Search for the cell housing the specified text and yield its (X, Y) center coordinate. 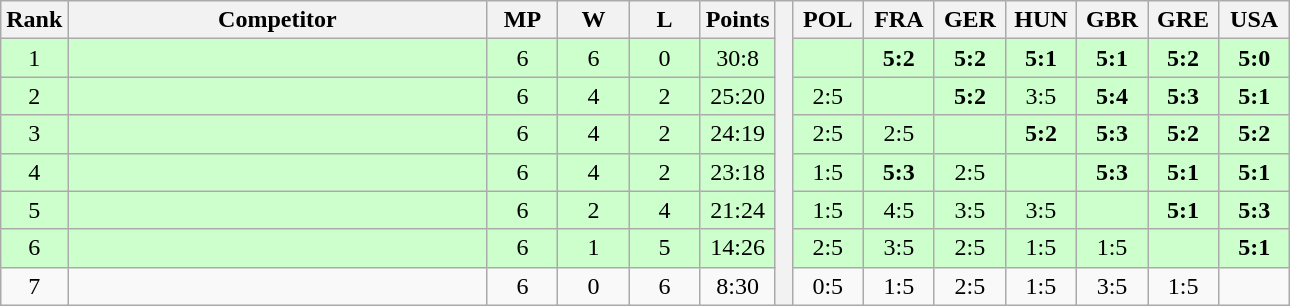
14:26 (738, 248)
30:8 (738, 58)
GER (970, 20)
USA (1254, 20)
Competitor (278, 20)
8:30 (738, 286)
21:24 (738, 210)
0:5 (828, 286)
25:20 (738, 96)
L (664, 20)
5:4 (1112, 96)
GBR (1112, 20)
23:18 (738, 172)
FRA (898, 20)
GRE (1184, 20)
24:19 (738, 134)
POL (828, 20)
W (594, 20)
4:5 (898, 210)
Rank (34, 20)
7 (34, 286)
Points (738, 20)
MP (522, 20)
HUN (1040, 20)
5:0 (1254, 58)
3 (34, 134)
